Identify which cell holds the provided text, then report its (x, y) central coordinate. 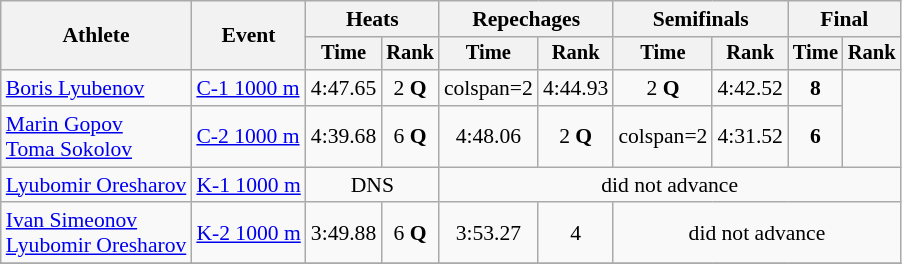
DNS (372, 185)
Event (248, 36)
3:53.27 (488, 234)
Semifinals (700, 19)
C-2 1000 m (248, 136)
Final (844, 19)
4:44.93 (576, 88)
Heats (372, 19)
4:47.65 (344, 88)
6 (816, 136)
4 (576, 234)
Athlete (96, 36)
Marin GopovToma Sokolov (96, 136)
Ivan Simeonov Lyubomir Oresharov (96, 234)
Repechages (526, 19)
4:39.68 (344, 136)
C-1 1000 m (248, 88)
K-1 1000 m (248, 185)
Boris Lyubenov (96, 88)
4:48.06 (488, 136)
K-2 1000 m (248, 234)
Lyubomir Oresharov (96, 185)
3:49.88 (344, 234)
8 (816, 88)
4:42.52 (750, 88)
4:31.52 (750, 136)
